Return the (X, Y) coordinate for the center point of the cell that contains the specified text.  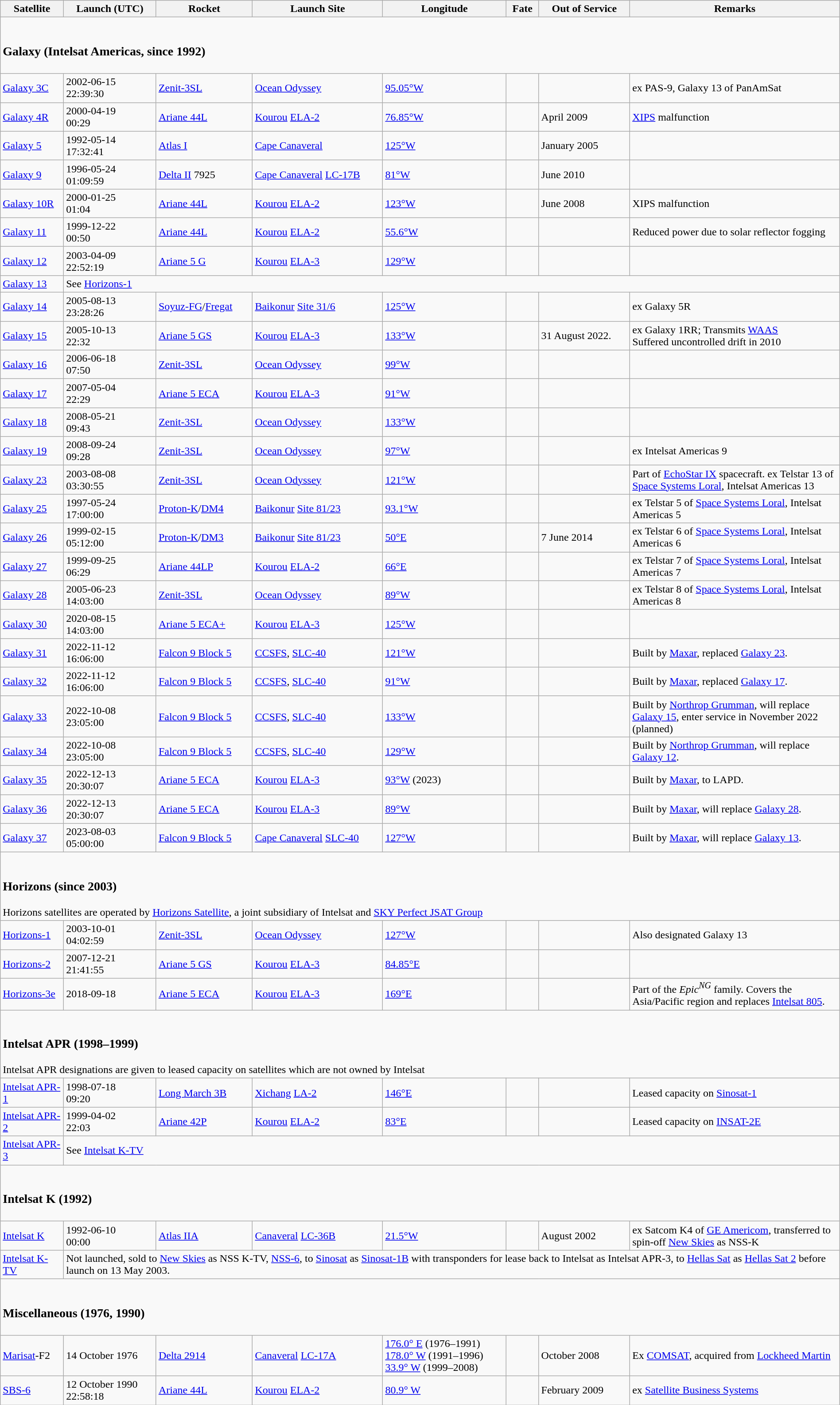
12 October 199022:58:18 (110, 1391)
Longitude (444, 9)
Intelsat APR-1 (32, 1093)
2000-01-2501:04 (110, 203)
Built by Northrop Grumman, will replace Galaxy 15, enter service in November 2022 (planned) (735, 716)
ex Telstar 7 of Space Systems Loral, Intelsat Americas 7 (735, 566)
176.0° E (1976–1991)178.0° W (1991–1996)33.9° W (1999–2008) (444, 1356)
Galaxy 13 (32, 284)
Proton-K/DM3 (204, 537)
See Horizons-1 (452, 284)
Delta 2914 (204, 1356)
81°W (444, 175)
2005-08-1323:28:26 (110, 307)
ex Satcom K4 of GE Americom, transferred to spin-off New Skies as NSS-K (735, 1236)
7 June 2014 (584, 537)
Atlas IIA (204, 1236)
Intelsat APR-3 (32, 1151)
Galaxy 31 (32, 652)
2006-06-1807:50 (110, 364)
Ex COMSAT, acquired from Lockheed Martin (735, 1356)
Leased capacity on Sinosat-1 (735, 1093)
Galaxy 14 (32, 307)
31 August 2022. (584, 336)
ex Galaxy 5R (735, 307)
Intelsat APR (1998–1999)Intelsat APR designations are given to leased capacity on satellites which are not owned by Intelsat (420, 1044)
Remarks (735, 9)
Out of Service (584, 9)
2002-06-1522:39:30 (110, 88)
Galaxy 17 (32, 394)
2008-09-2409:28 (110, 451)
June 2008 (584, 203)
169°E (444, 994)
ex Satellite Business Systems (735, 1391)
Canaveral LC-36B (318, 1236)
1999-09-2506:29 (110, 566)
Galaxy 5 (32, 145)
January 2005 (584, 145)
Atlas I (204, 145)
Built by Maxar, will replace Galaxy 28. (735, 809)
Fate (522, 9)
June 2010 (584, 175)
50°E (444, 537)
83°E (444, 1121)
55.6°W (444, 232)
Built by Maxar, replaced Galaxy 17. (735, 682)
Also designated Galaxy 13 (735, 935)
97°W (444, 451)
14 October 1976 (110, 1356)
Horizons-2 (32, 964)
Launch Site (318, 9)
Baikonur Site 31/6 (318, 307)
Satellite (32, 9)
ex Telstar 6 of Space Systems Loral, Intelsat Americas 6 (735, 537)
Galaxy 19 (32, 451)
1996-05-2401:09:59 (110, 175)
April 2009 (584, 117)
August 2002 (584, 1236)
Galaxy (Intelsat Americas, since 1992) (420, 45)
93°W (2023) (444, 780)
2000-04-1900:29 (110, 117)
80.9° W (444, 1391)
2005-06-2314:03:00 (110, 595)
2003-08-0803:30:55 (110, 480)
Ariane 42P (204, 1121)
Rocket (204, 9)
ex Telstar 5 of Space Systems Loral, Intelsat Americas 5 (735, 509)
1999-04-0222:03 (110, 1121)
2008-05-2109:43 (110, 422)
Intelsat K (32, 1236)
1997-05-2417:00:00 (110, 509)
Galaxy 33 (32, 716)
Intelsat K (1992) (420, 1193)
Cape Canaveral (318, 145)
Intelsat K-TV (32, 1264)
Galaxy 4R (32, 117)
2003-04-0922:52:19 (110, 261)
146°E (444, 1093)
123°W (444, 203)
Galaxy 15 (32, 336)
Galaxy 37 (32, 838)
Built by Maxar, replaced Galaxy 23. (735, 652)
Galaxy 27 (32, 566)
2007-05-0422:29 (110, 394)
84.85°E (444, 964)
Xichang LA-2 (318, 1093)
Galaxy 36 (32, 809)
1992-06-1000:00 (110, 1236)
Intelsat APR-2 (32, 1121)
Built by Northrop Grumman, will replace Galaxy 12. (735, 751)
Reduced power due to solar reflector fogging (735, 232)
Galaxy 9 (32, 175)
2005-10-1322:32 (110, 336)
Built by Maxar, will replace Galaxy 13. (735, 838)
Galaxy 12 (32, 261)
1998-07-1809:20 (110, 1093)
Horizons-1 (32, 935)
1999-02-1505:12:00 (110, 537)
2020-08-1514:03:00 (110, 624)
Galaxy 26 (32, 537)
Galaxy 3C (32, 88)
October 2008 (584, 1356)
Miscellaneous (1976, 1990) (420, 1307)
Marisat-F2 (32, 1356)
February 2009 (584, 1391)
See Intelsat K-TV (452, 1151)
ex Intelsat Americas 9 (735, 451)
Horizons (since 2003)Horizons satellites are operated by Horizons Satellite, a joint subsidiary of Intelsat and SKY Perfect JSAT Group (420, 886)
Galaxy 23 (32, 480)
Part of EchoStar IX spacecraft. ex Telstar 13 of Space Systems Loral, Intelsat Americas 13 (735, 480)
Galaxy 10R (32, 203)
Ariane 5 ECA+ (204, 624)
Galaxy 16 (32, 364)
Part of the EpicNG family. Covers the Asia/Pacific region and replaces Intelsat 805. (735, 994)
Horizons-3e (32, 994)
Proton-K/DM4 (204, 509)
1999-12-2200:50 (110, 232)
99°W (444, 364)
ex Galaxy 1RR; Transmits WAASSuffered uncontrolled drift in 2010 (735, 336)
Leased capacity on INSAT-2E (735, 1121)
Delta II 7925 (204, 175)
Galaxy 34 (32, 751)
93.1°W (444, 509)
95.05°W (444, 88)
Ariane 5 G (204, 261)
Galaxy 25 (32, 509)
Built by Maxar, to LAPD. (735, 780)
Galaxy 11 (32, 232)
ex Telstar 8 of Space Systems Loral, Intelsat Americas 8 (735, 595)
76.85°W (444, 117)
Canaveral LC-17A (318, 1356)
Galaxy 18 (32, 422)
Galaxy 32 (32, 682)
2023-08-0305:00:00 (110, 838)
Ariane 44LP (204, 566)
2003-10-0104:02:59 (110, 935)
1992-05-1417:32:41 (110, 145)
21.5°W (444, 1236)
Long March 3B (204, 1093)
Galaxy 28 (32, 595)
Galaxy 35 (32, 780)
SBS-6 (32, 1391)
2018-09-18 (110, 994)
2007-12-2121:41:55 (110, 964)
66°E (444, 566)
Cape Canaveral LC-17B (318, 175)
Cape Canaveral SLC-40 (318, 838)
Galaxy 30 (32, 624)
Soyuz-FG/Fregat (204, 307)
ex PAS-9, Galaxy 13 of PanAmSat (735, 88)
Launch (UTC) (110, 9)
